Provide the (x, y) coordinate of the cell's center where the given text is located.  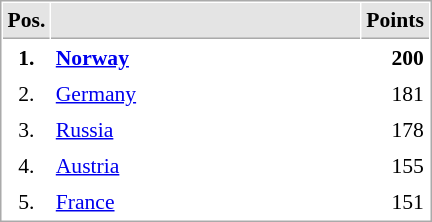
Austria (206, 165)
2. (26, 93)
Norway (206, 57)
5. (26, 201)
Points (396, 21)
178 (396, 129)
Pos. (26, 21)
Germany (206, 93)
Russia (206, 129)
4. (26, 165)
3. (26, 129)
151 (396, 201)
155 (396, 165)
181 (396, 93)
1. (26, 57)
France (206, 201)
200 (396, 57)
